Detect which cell encompasses the target text, then output its (X, Y) center coordinate. 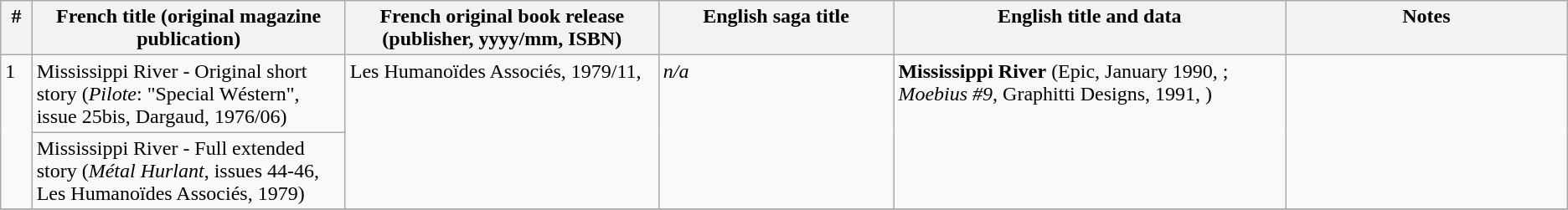
# (17, 28)
English title and data (1090, 28)
English saga title (776, 28)
1 (17, 132)
Mississippi River - Full extended story (Métal Hurlant, issues 44-46, Les Humanoïdes Associés, 1979) (188, 171)
French original book release (publisher, yyyy/mm, ISBN) (502, 28)
Mississippi River (Epic, January 1990, ; Moebius #9, Graphitti Designs, 1991, ) (1090, 132)
French title (original magazine publication) (188, 28)
Notes (1427, 28)
Les Humanoïdes Associés, 1979/11, (502, 132)
Mississippi River - Original short story (Pilote: "Special Wéstern", issue 25bis, Dargaud, 1976/06) (188, 94)
n/a (776, 132)
